For the text-containing cell, return its midpoint in (X, Y) coordinate format. 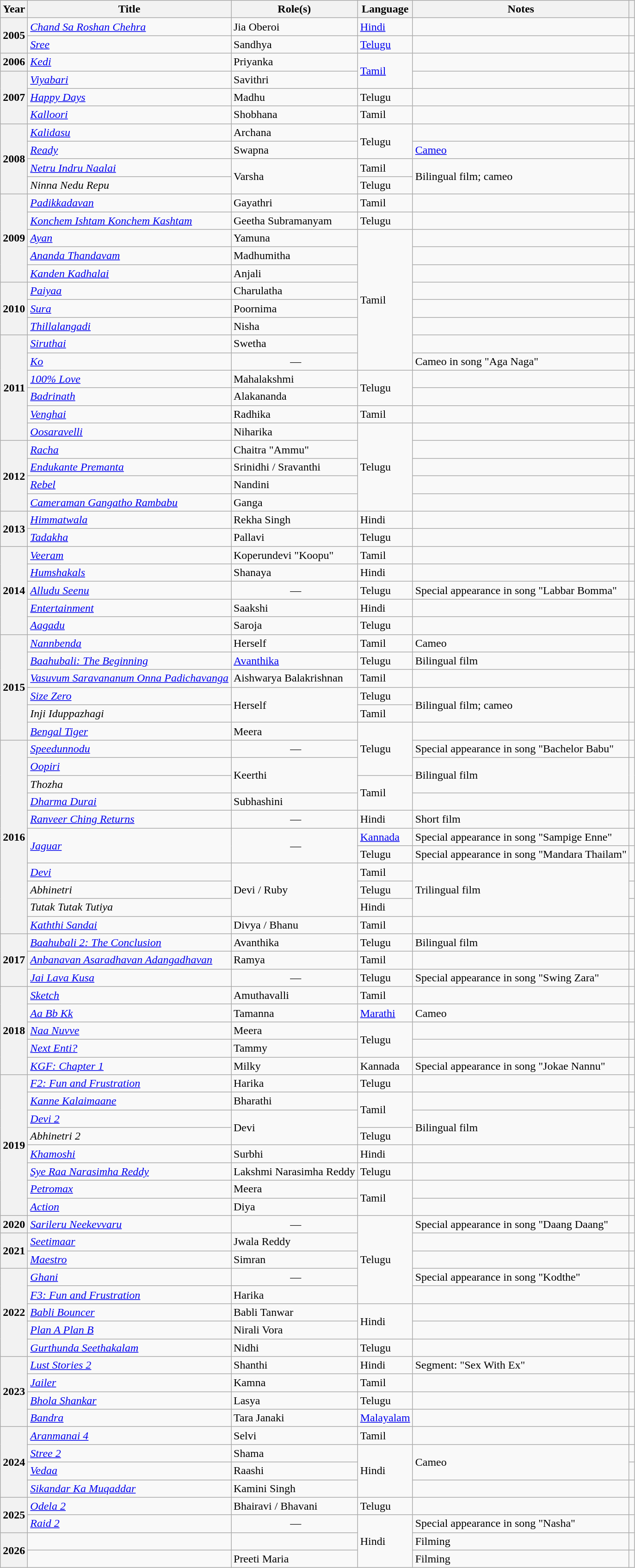
Subhashini (295, 802)
Action (129, 1207)
Sye Raa Narasimha Reddy (129, 1171)
Aishwarya Balakrishnan (295, 678)
Nirali Vora (295, 1330)
2022 (14, 1312)
Bengal Tiger (129, 731)
Aagadu (129, 626)
Lust Stories 2 (129, 1365)
Niharika (295, 432)
2025 (14, 1515)
Babli Bouncer (129, 1312)
2013 (14, 529)
Cameo in song "Aga Naga" (521, 361)
2020 (14, 1224)
2007 (14, 97)
Devi / Ruby (295, 890)
Badrinath (129, 397)
Notes (521, 9)
Sketch (129, 995)
Kanne Kalaimaane (129, 1101)
Ramya (295, 960)
2023 (14, 1392)
Madhumitha (295, 256)
2014 (14, 590)
Bharathi (295, 1101)
Baahubali: The Beginning (129, 661)
Racha (129, 449)
2021 (14, 1251)
Special appearance in song "Daang Daang" (521, 1224)
Geetha Subramanyam (295, 221)
Alakananda (295, 397)
Ananda Thandavam (129, 256)
Rekha Singh (295, 520)
Oosaravelli (129, 432)
Dharma Durai (129, 802)
2024 (14, 1462)
Saroja (295, 626)
Kalidasu (129, 132)
Pallavi (295, 538)
Ninna Nedu Repu (129, 185)
Sree (129, 44)
Ayan (129, 238)
Tammy (295, 1048)
Kalloori (129, 115)
Trilingual film (521, 890)
Anjali (295, 273)
Chand Sa Roshan Chehra (129, 27)
2009 (14, 238)
Shobhana (295, 115)
2008 (14, 159)
Language (385, 9)
Srinidhi / Sravanthi (295, 467)
Preeti Maria (295, 1559)
Jailer (129, 1383)
Year (14, 9)
Devi 2 (129, 1119)
Vasuvum Saravananum Onna Padichavanga (129, 678)
Babli Tanwar (295, 1312)
Tadakha (129, 538)
Seetimaar (129, 1242)
Naa Nuvve (129, 1030)
Baahubali 2: The Conclusion (129, 942)
Next Enti? (129, 1048)
Konchem Ishtam Konchem Kashtam (129, 221)
Keerthi (295, 775)
Venghai (129, 414)
F2: Fun and Frustration (129, 1084)
2012 (14, 476)
Nidhi (295, 1348)
Swapna (295, 150)
Netru Indru Naalai (129, 167)
Swetha (295, 344)
Sarileru Neekevvaru (129, 1224)
Plan A Plan B (129, 1330)
Ready (129, 150)
Divya / Bhanu (295, 925)
Shama (295, 1453)
Koperundevi "Koopu" (295, 555)
F3: Fun and Frustration (129, 1295)
Speedunnodu (129, 749)
Priyanka (295, 62)
Kamini Singh (295, 1488)
Sandhya (295, 44)
Poornima (295, 309)
Siruthai (129, 344)
Tamanna (295, 1013)
Himmatwala (129, 520)
Surbhi (295, 1154)
Sikandar Ka Muqaddar (129, 1488)
Diya (295, 1207)
Special appearance in song "Sampige Enne" (521, 837)
Shanaya (295, 573)
Oopiri (129, 766)
Yamuna (295, 238)
Endukante Premanta (129, 467)
Paiyaa (129, 291)
Milky (295, 1066)
Special appearance in song "Labbar Bomma" (521, 590)
Marathi (385, 1013)
Humshakals (129, 573)
Anbanavan Asaradhavan Adangadhavan (129, 960)
2026 (14, 1550)
Jaguar (129, 846)
Selvi (295, 1436)
Madhu (295, 97)
Kedi (129, 62)
Nisha (295, 326)
Saakshi (295, 608)
Size Zero (129, 696)
Raashi (295, 1471)
Inji Iduppazhagi (129, 713)
100% Love (129, 379)
Maestro (129, 1259)
2015 (14, 687)
Special appearance in song "Mandara Thailam" (521, 855)
Nannbenda (129, 643)
Vedaa (129, 1471)
Varsha (295, 176)
Alludu Seenu (129, 590)
Ganga (295, 502)
Savithri (295, 80)
Ko (129, 361)
Tara Janaki (295, 1418)
Veeram (129, 555)
2011 (14, 388)
Gayathri (295, 203)
Petromax (129, 1189)
Kamna (295, 1383)
Raid 2 (129, 1524)
Padikkadavan (129, 203)
2019 (14, 1145)
Short film (521, 819)
Malayalam (385, 1418)
Cameraman Gangatho Rambabu (129, 502)
KGF: Chapter 1 (129, 1066)
Thillalangadi (129, 326)
Jai Lava Kusa (129, 978)
2018 (14, 1030)
Kanden Kadhalai (129, 273)
Viyabari (129, 80)
2005 (14, 36)
Gurthunda Seethakalam (129, 1348)
Ghani (129, 1277)
Kaththi Sandai (129, 925)
Lasya (295, 1401)
Bhairavi / Bhavani (295, 1506)
2010 (14, 309)
Role(s) (295, 9)
Special appearance in song "Swing Zara" (521, 978)
Archana (295, 132)
Amuthavalli (295, 995)
Special appearance in song "Bachelor Babu" (521, 749)
Stree 2 (129, 1453)
Entertainment (129, 608)
Aranmanai 4 (129, 1436)
Happy Days (129, 97)
Jia Oberoi (295, 27)
Mahalakshmi (295, 379)
Sura (129, 309)
Abhinetri (129, 890)
Aa Bb Kk (129, 1013)
Title (129, 9)
Chaitra "Ammu" (295, 449)
2016 (14, 837)
2017 (14, 960)
2006 (14, 62)
Segment: "Sex With Ex" (521, 1365)
Shanthi (295, 1365)
Odela 2 (129, 1506)
Special appearance in song "Jokae Nannu" (521, 1066)
Lakshmi Narasimha Reddy (295, 1171)
Thozha (129, 784)
Bandra (129, 1418)
Abhinetri 2 (129, 1136)
Nandini (295, 484)
Simran (295, 1259)
Bhola Shankar (129, 1401)
Jwala Reddy (295, 1242)
Rebel (129, 484)
Ranveer Ching Returns (129, 819)
Tutak Tutak Tutiya (129, 907)
Special appearance in song "Nasha" (521, 1524)
Charulatha (295, 291)
Special appearance in song "Kodthe" (521, 1277)
Khamoshi (129, 1154)
Radhika (295, 414)
